Extract the [X, Y] coordinate from the center of the cell holding the provided text.  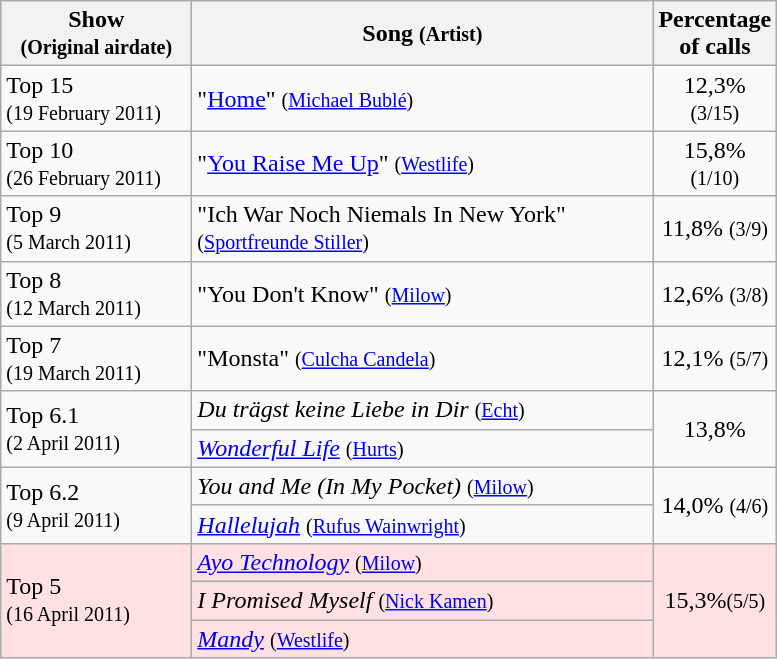
Top 9(5 March 2011) [96, 228]
"Ich War Noch Niemals In New York" (Sportfreunde Stiller) [422, 228]
Top 7(19 March 2011) [96, 358]
Top 6.2(9 April 2011) [96, 505]
Du trägst keine Liebe in Dir (Echt) [422, 410]
"You Don't Know" (Milow) [422, 294]
Top 6.1(2 April 2011) [96, 429]
Mandy (Westlife) [422, 639]
Top 15(19 February 2011) [96, 98]
11,8% (3/9) [715, 228]
Ayo Technology (Milow) [422, 562]
13,8% [715, 429]
Percentage of calls [715, 34]
Song (Artist) [422, 34]
15,3%(5/5) [715, 600]
Show(Original airdate) [96, 34]
14,0% (4/6) [715, 505]
I Promised Myself (Nick Kamen) [422, 600]
12,6% (3/8) [715, 294]
Wonderful Life (Hurts) [422, 448]
12,1% (5/7) [715, 358]
Top 8(12 March 2011) [96, 294]
"Home" (Michael Bublé) [422, 98]
Top 5(16 April 2011) [96, 600]
You and Me (In My Pocket) (Milow) [422, 486]
"Monsta" (Culcha Candela) [422, 358]
12,3% (3/15) [715, 98]
Top 10(26 February 2011) [96, 164]
Hallelujah (Rufus Wainwright) [422, 524]
15,8% (1/10) [715, 164]
"You Raise Me Up" (Westlife) [422, 164]
